Find where the given text appears and provide that cell's center as [X, Y] coordinate. 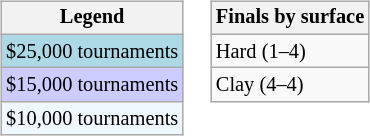
Clay (4–4) [290, 85]
$15,000 tournaments [92, 85]
Legend [92, 18]
Finals by surface [290, 18]
$10,000 tournaments [92, 119]
$25,000 tournaments [92, 51]
Hard (1–4) [290, 51]
